Search for the cell housing the specified text and yield its [x, y] center coordinate. 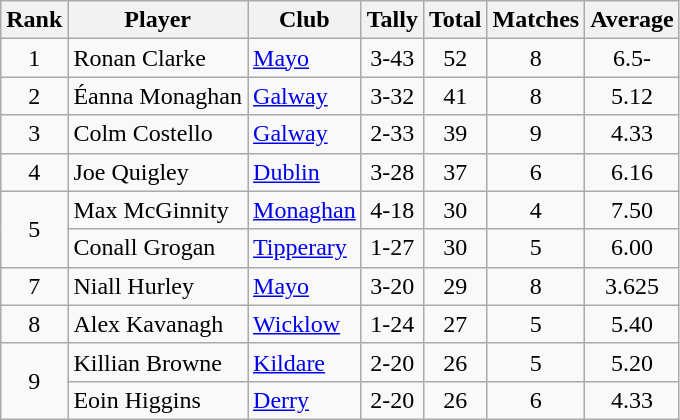
3-43 [392, 58]
Éanna Monaghan [158, 96]
Rank [34, 20]
Club [305, 20]
27 [455, 324]
3.625 [632, 286]
52 [455, 58]
Average [632, 20]
Total [455, 20]
4-18 [392, 210]
7.50 [632, 210]
5.12 [632, 96]
7 [34, 286]
Monaghan [305, 210]
Kildare [305, 362]
Tally [392, 20]
Eoin Higgins [158, 400]
Killian Browne [158, 362]
5.40 [632, 324]
Matches [536, 20]
29 [455, 286]
37 [455, 172]
Colm Costello [158, 134]
39 [455, 134]
Max McGinnity [158, 210]
6.16 [632, 172]
Player [158, 20]
Conall Grogan [158, 248]
1 [34, 58]
5.20 [632, 362]
Tipperary [305, 248]
1-27 [392, 248]
3-20 [392, 286]
2 [34, 96]
Ronan Clarke [158, 58]
2-33 [392, 134]
6.5- [632, 58]
Wicklow [305, 324]
3 [34, 134]
41 [455, 96]
6.00 [632, 248]
Derry [305, 400]
Joe Quigley [158, 172]
Niall Hurley [158, 286]
1-24 [392, 324]
Dublin [305, 172]
Alex Kavanagh [158, 324]
3-28 [392, 172]
3-32 [392, 96]
